Search for the cell housing the specified text and yield its (X, Y) center coordinate. 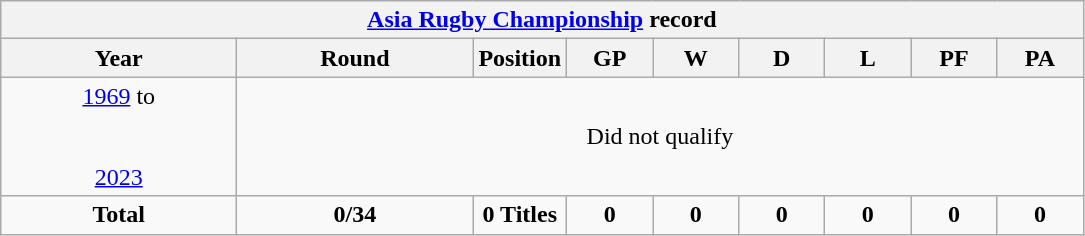
PF (954, 58)
D (782, 58)
Round (355, 58)
Year (119, 58)
0 Titles (520, 215)
L (868, 58)
PA (1040, 58)
1969 to 2023 (119, 136)
Position (520, 58)
Total (119, 215)
Asia Rugby Championship record (542, 20)
0/34 (355, 215)
W (696, 58)
Did not qualify (660, 136)
GP (610, 58)
